Detect which cell encompasses the target text, then output its (x, y) center coordinate. 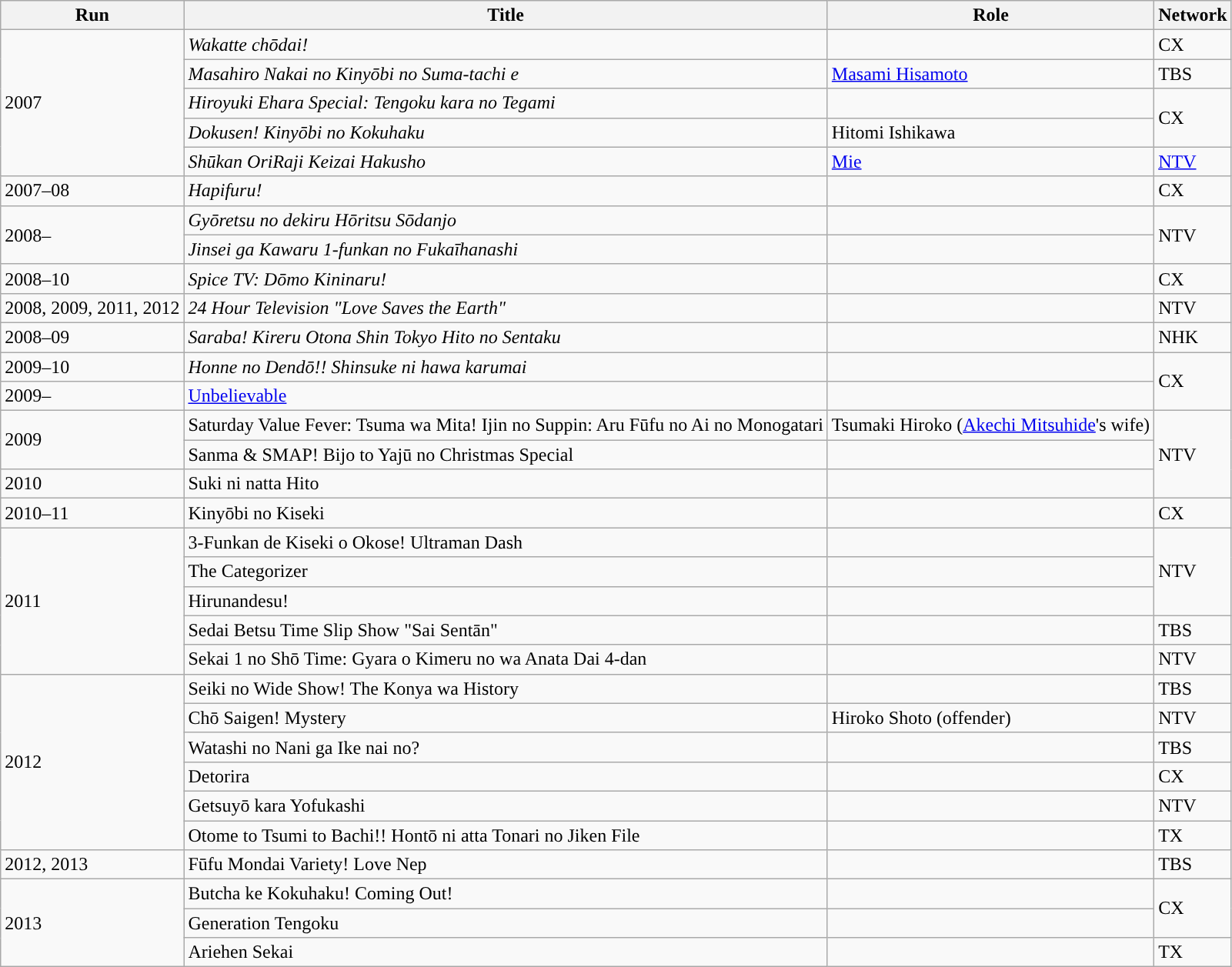
Run (92, 15)
Hiroko Shoto (offender) (990, 718)
2007 (92, 103)
Masahiro Nakai no Kinyōbi no Suma-tachi e (506, 74)
Hitomi Ishikawa (990, 132)
Fūfu Mondai Variety! Love Nep (506, 865)
24 Hour Television "Love Saves the Earth" (506, 308)
Saraba! Kireru Otona Shin Tokyo Hito no Sentaku (506, 337)
Dokusen! Kinyōbi no Kokuhaku (506, 132)
Shūkan OriRaji Keizai Hakusho (506, 162)
Hirunandesu! (506, 601)
Sedai Betsu Time Slip Show "Sai Sentān" (506, 630)
2010 (92, 484)
Role (990, 15)
Suki ni natta Hito (506, 484)
Butcha ke Kokuhaku! Coming Out! (506, 894)
Getsuyō kara Yofukashi (506, 805)
Jinsei ga Kawaru 1-funkan no Fukaīhanashi (506, 249)
Seiki no Wide Show! The Konya wa History (506, 689)
3-Funkan de Kiseki o Okose! Ultraman Dash (506, 542)
Generation Tengoku (506, 923)
2009–10 (92, 367)
Title (506, 15)
Sekai 1 no Shō Time: Gyara o Kimeru no wa Anata Dai 4-dan (506, 659)
2007–08 (92, 191)
Sanma & SMAP! Bijo to Yajū no Christmas Special (506, 455)
Unbelievable (506, 396)
NHK (1193, 337)
2009– (92, 396)
Otome to Tsumi to Bachi!! Hontō ni atta Tonari no Jiken File (506, 835)
2012, 2013 (92, 865)
Masami Hisamoto (990, 74)
2009 (92, 440)
Hapifuru! (506, 191)
2010–11 (92, 513)
Mie (990, 162)
2008– (92, 235)
2013 (92, 923)
Hiroyuki Ehara Special: Tengoku kara no Tegami (506, 103)
Detorira (506, 776)
Network (1193, 15)
2012 (92, 762)
Gyōretsu no dekiru Hōritsu Sōdanjo (506, 220)
Watashi no Nani ga Ike nai no? (506, 747)
Honne no Dendō!! Shinsuke ni hawa karumai (506, 367)
Spice TV: Dōmo Kininaru! (506, 278)
Saturday Value Fever: Tsuma wa Mita! Ijin no Suppin: Aru Fūfu no Ai no Monogatari (506, 425)
2008, 2009, 2011, 2012 (92, 308)
Wakatte chōdai! (506, 45)
The Categorizer (506, 572)
Tsumaki Hiroko (Akechi Mitsuhide's wife) (990, 425)
Ariehen Sekai (506, 952)
2011 (92, 601)
Chō Saigen! Mystery (506, 718)
2008–10 (92, 278)
Kinyōbi no Kiseki (506, 513)
2008–09 (92, 337)
